Find where the given text appears and provide that cell's center as [x, y] coordinate. 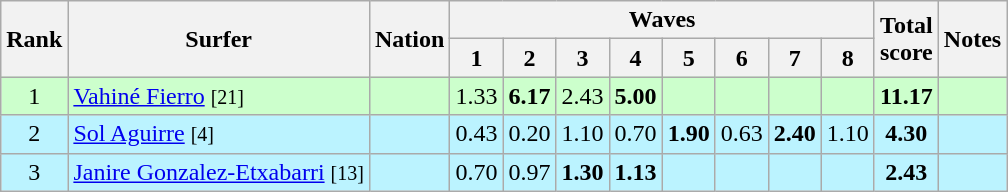
Surfer [219, 39]
6 [742, 58]
7 [794, 58]
4.30 [906, 134]
8 [848, 58]
0.63 [742, 134]
11.17 [906, 96]
2.40 [794, 134]
1.33 [476, 96]
0.43 [476, 134]
0.97 [530, 172]
4 [636, 58]
1.90 [688, 134]
Sol Aguirre [4] [219, 134]
Nation [409, 39]
Waves [662, 20]
Notes [972, 39]
Totalscore [906, 39]
Janire Gonzalez-Etxabarri [13] [219, 172]
0.20 [530, 134]
6.17 [530, 96]
1.30 [582, 172]
5 [688, 58]
Vahiné Fierro [21] [219, 96]
5.00 [636, 96]
1.13 [636, 172]
Rank [34, 39]
